Return the (X, Y) coordinate for the center point of the cell that contains the specified text.  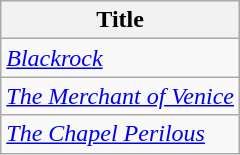
The Merchant of Venice (120, 96)
Title (120, 20)
The Chapel Perilous (120, 134)
Blackrock (120, 58)
